Detect which cell encompasses the target text, then output its (x, y) center coordinate. 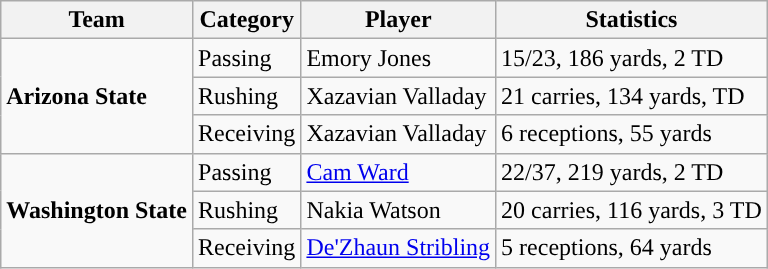
Team (97, 20)
Cam Ward (398, 172)
Category (247, 20)
21 carries, 134 yards, TD (632, 96)
Emory Jones (398, 58)
5 receptions, 64 yards (632, 248)
Arizona State (97, 96)
De'Zhaun Stribling (398, 248)
6 receptions, 55 yards (632, 134)
15/23, 186 yards, 2 TD (632, 58)
Statistics (632, 20)
Player (398, 20)
Nakia Watson (398, 210)
Washington State (97, 210)
20 carries, 116 yards, 3 TD (632, 210)
22/37, 219 yards, 2 TD (632, 172)
